Output the [x, y] coordinate of the center of the cell containing the given text.  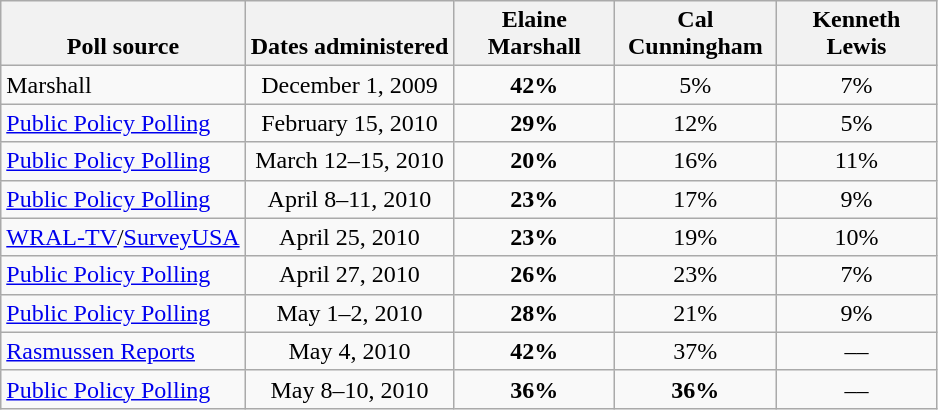
10% [856, 237]
28% [534, 313]
29% [534, 123]
CalCunningham [696, 34]
17% [696, 199]
April 8–11, 2010 [350, 199]
11% [856, 161]
KennethLewis [856, 34]
December 1, 2009 [350, 85]
Marshall [123, 85]
ElaineMarshall [534, 34]
April 27, 2010 [350, 275]
16% [696, 161]
Dates administered [350, 34]
Poll source [123, 34]
20% [534, 161]
WRAL-TV/SurveyUSA [123, 237]
May 1–2, 2010 [350, 313]
May 4, 2010 [350, 351]
February 15, 2010 [350, 123]
May 8–10, 2010 [350, 389]
12% [696, 123]
April 25, 2010 [350, 237]
26% [534, 275]
37% [696, 351]
Rasmussen Reports [123, 351]
21% [696, 313]
March 12–15, 2010 [350, 161]
19% [696, 237]
